Locate the cell with the specified text and output its [x, y] center coordinate. 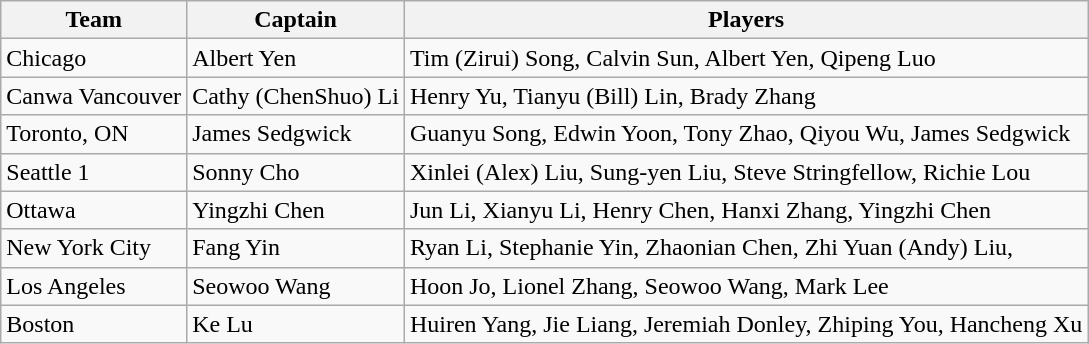
Captain [296, 20]
Jun Li, Xianyu Li, Henry Chen, Hanxi Zhang, Yingzhi Chen [746, 210]
Seowoo Wang [296, 286]
Yingzhi Chen [296, 210]
Albert Yen [296, 58]
Tim (Zirui) Song, Calvin Sun, Albert Yen, Qipeng Luo [746, 58]
Huiren Yang, Jie Liang, Jeremiah Donley, Zhiping You, Hancheng Xu [746, 324]
Seattle 1 [94, 172]
Sonny Cho [296, 172]
Players [746, 20]
Chicago [94, 58]
Boston [94, 324]
Henry Yu, Tianyu (Bill) Lin, Brady Zhang [746, 96]
Ottawa [94, 210]
Guanyu Song, Edwin Yoon, Tony Zhao, Qiyou Wu, James Sedgwick [746, 134]
Xinlei (Alex) Liu, Sung-yen Liu, Steve Stringfellow, Richie Lou [746, 172]
Fang Yin [296, 248]
Canwa Vancouver [94, 96]
Toronto, ON [94, 134]
Los Angeles [94, 286]
Ke Lu [296, 324]
Ryan Li, Stephanie Yin, Zhaonian Chen, Zhi Yuan (Andy) Liu, [746, 248]
Hoon Jo, Lionel Zhang, Seowoo Wang, Mark Lee [746, 286]
James Sedgwick [296, 134]
New York City [94, 248]
Cathy (ChenShuo) Li [296, 96]
Team [94, 20]
